Capture the cell that displays the provided text and extract its [X, Y] central coordinate. 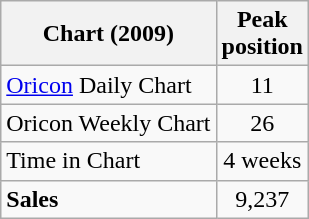
Oricon Weekly Chart [108, 123]
Oricon Daily Chart [108, 85]
Time in Chart [108, 161]
11 [262, 85]
Chart (2009) [108, 34]
Peakposition [262, 34]
Sales [108, 199]
4 weeks [262, 161]
26 [262, 123]
9,237 [262, 199]
